From the cell containing the given text, extract its center point as (x, y) coordinate. 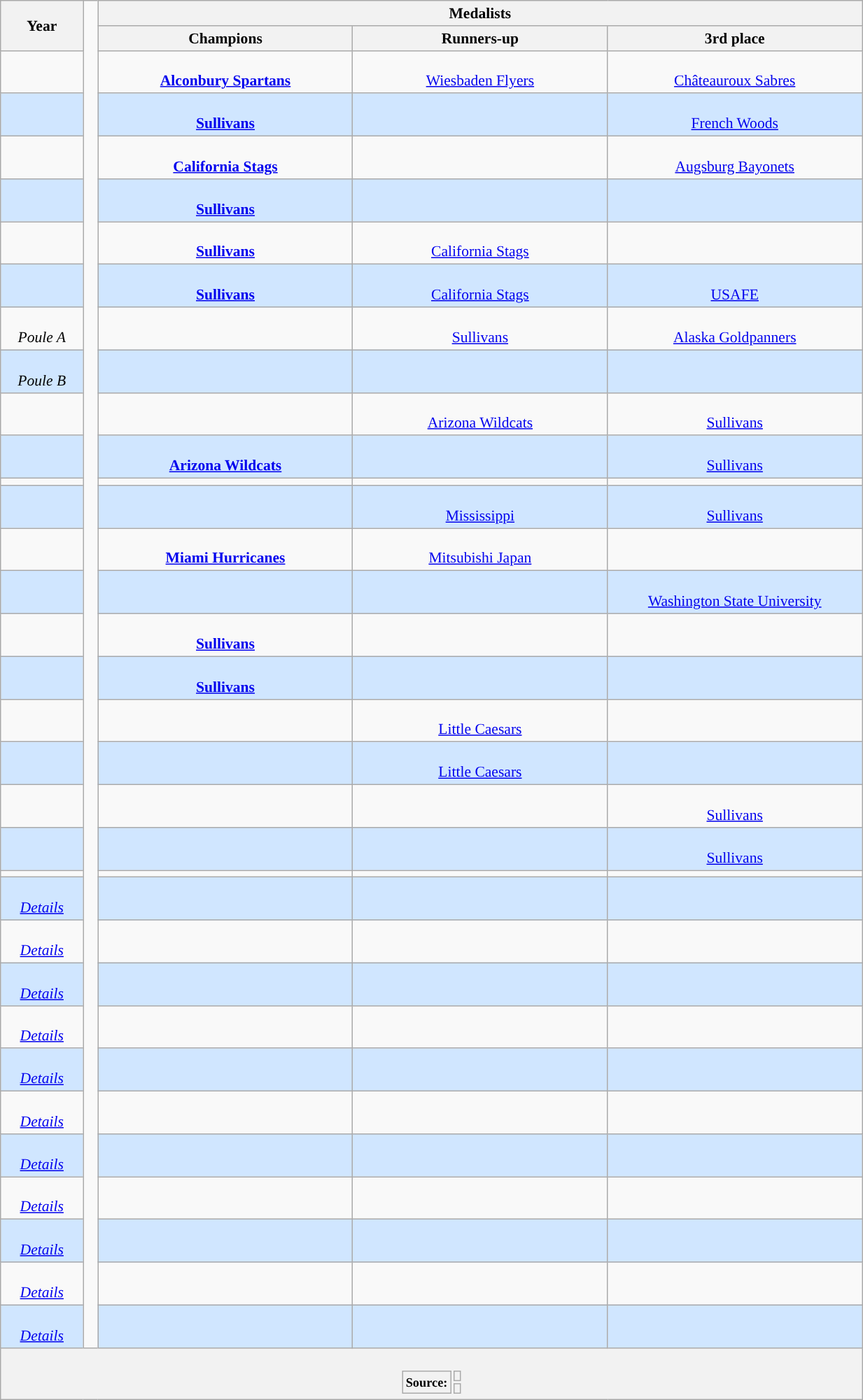
Champions (225, 38)
French Woods (735, 115)
Alconbury Spartans (225, 71)
Medalists (480, 13)
Poule A (42, 329)
USAFE (735, 285)
Poule B (42, 371)
Washington State University (735, 592)
Wiesbaden Flyers (480, 71)
Mississippi (480, 507)
Runners-up (480, 38)
Mitsubishi Japan (480, 550)
Alaska Goldpanners (735, 329)
Year (42, 25)
3rd place (735, 38)
Miami Hurricanes (225, 550)
Châteauroux Sabres (735, 71)
Augsburg Bayonets (735, 158)
